Output the [x, y] coordinate of the center of the cell containing the given text.  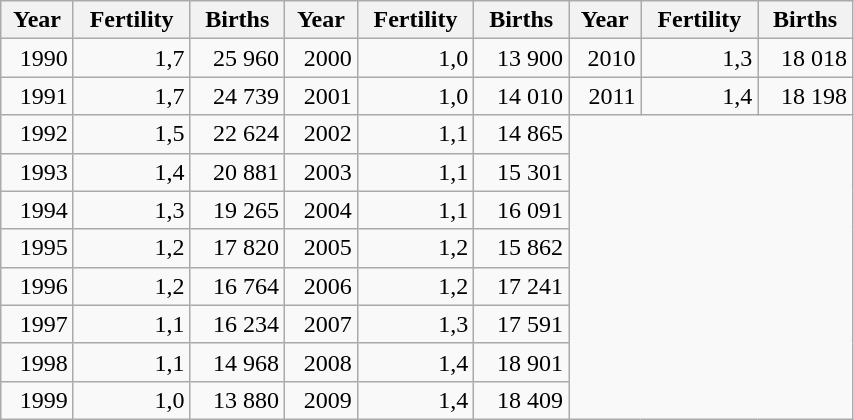
15 862 [522, 248]
15 301 [522, 172]
24 739 [238, 96]
17 591 [522, 324]
2005 [322, 248]
2000 [322, 58]
2006 [322, 286]
14 968 [238, 362]
1997 [38, 324]
18 409 [522, 400]
1999 [38, 400]
18 018 [806, 58]
2003 [322, 172]
1994 [38, 210]
14 010 [522, 96]
16 091 [522, 210]
1996 [38, 286]
2011 [604, 96]
14 865 [522, 134]
16 764 [238, 286]
1995 [38, 248]
2010 [604, 58]
1993 [38, 172]
1992 [38, 134]
18 198 [806, 96]
17 820 [238, 248]
20 881 [238, 172]
13 900 [522, 58]
2002 [322, 134]
2001 [322, 96]
22 624 [238, 134]
1990 [38, 58]
13 880 [238, 400]
1998 [38, 362]
1,5 [132, 134]
2007 [322, 324]
17 241 [522, 286]
2008 [322, 362]
25 960 [238, 58]
16 234 [238, 324]
1991 [38, 96]
18 901 [522, 362]
2004 [322, 210]
2009 [322, 400]
19 265 [238, 210]
